Scan for the cell matching the given text and deliver its (X, Y) coordinate at center. 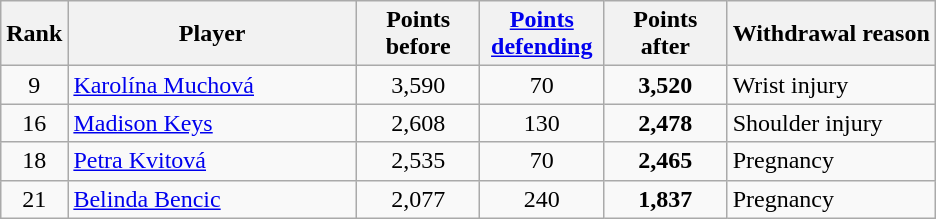
Rank (34, 34)
2,478 (666, 123)
16 (34, 123)
240 (542, 199)
9 (34, 85)
18 (34, 161)
2,077 (418, 199)
3,590 (418, 85)
1,837 (666, 199)
2,608 (418, 123)
2,535 (418, 161)
Wrist injury (831, 85)
130 (542, 123)
Madison Keys (212, 123)
Withdrawal reason (831, 34)
2,465 (666, 161)
Petra Kvitová (212, 161)
Points before (418, 34)
Karolína Muchová (212, 85)
Belinda Bencic (212, 199)
Player (212, 34)
21 (34, 199)
Points after (666, 34)
Points defending (542, 34)
Shoulder injury (831, 123)
3,520 (666, 85)
